Scan for the cell matching the given text and deliver its (x, y) coordinate at center. 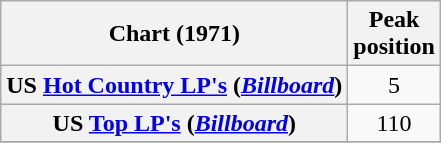
110 (394, 123)
Chart (1971) (174, 34)
Peakposition (394, 34)
US Hot Country LP's (Billboard) (174, 85)
US Top LP's (Billboard) (174, 123)
5 (394, 85)
